Return [x, y] of the center of cell containing provided text 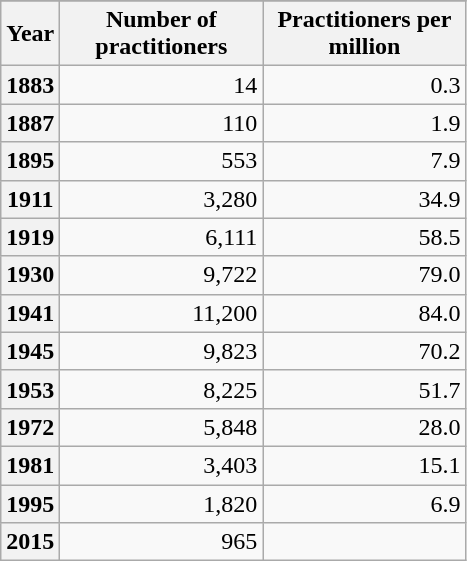
3,280 [162, 199]
58.5 [364, 237]
14 [162, 85]
5,848 [162, 427]
1883 [30, 85]
11,200 [162, 313]
1953 [30, 389]
553 [162, 161]
70.2 [364, 351]
6.9 [364, 503]
1887 [30, 123]
1981 [30, 465]
15.1 [364, 465]
110 [162, 123]
1,820 [162, 503]
1895 [30, 161]
1911 [30, 199]
1995 [30, 503]
1919 [30, 237]
6,111 [162, 237]
51.7 [364, 389]
3,403 [162, 465]
28.0 [364, 427]
1941 [30, 313]
1972 [30, 427]
79.0 [364, 275]
1930 [30, 275]
8,225 [162, 389]
965 [162, 542]
7.9 [364, 161]
1.9 [364, 123]
84.0 [364, 313]
0.3 [364, 85]
2015 [30, 542]
1945 [30, 351]
Practitioners per million [364, 34]
9,823 [162, 351]
Year [30, 34]
9,722 [162, 275]
Number of practitioners [162, 34]
34.9 [364, 199]
